From the cell containing the given text, extract its center point as [X, Y] coordinate. 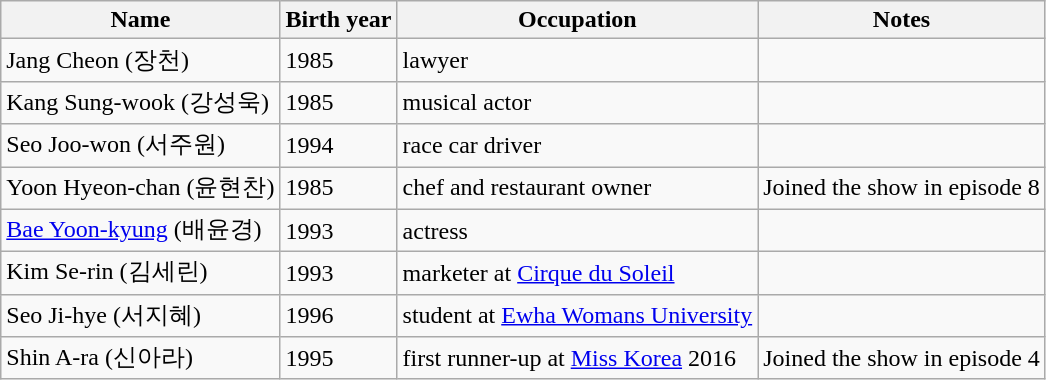
Birth year [338, 20]
Notes [902, 20]
Kang Sung-wook (강성욱) [140, 102]
actress [578, 230]
lawyer [578, 60]
Joined the show in episode 4 [902, 358]
1994 [338, 146]
1995 [338, 358]
race car driver [578, 146]
Kim Se-rin (김세린) [140, 274]
marketer at Cirque du Soleil [578, 274]
chef and restaurant owner [578, 188]
Yoon Hyeon-chan (윤현찬) [140, 188]
Bae Yoon-kyung (배윤경) [140, 230]
Shin A-ra (신아라) [140, 358]
first runner-up at Miss Korea 2016 [578, 358]
Name [140, 20]
musical actor [578, 102]
Seo Joo-won (서주원) [140, 146]
Joined the show in episode 8 [902, 188]
Seo Ji-hye (서지혜) [140, 316]
1996 [338, 316]
Occupation [578, 20]
student at Ewha Womans University [578, 316]
Jang Cheon (장천) [140, 60]
